Find where the given text appears and provide that cell's center as [x, y] coordinate. 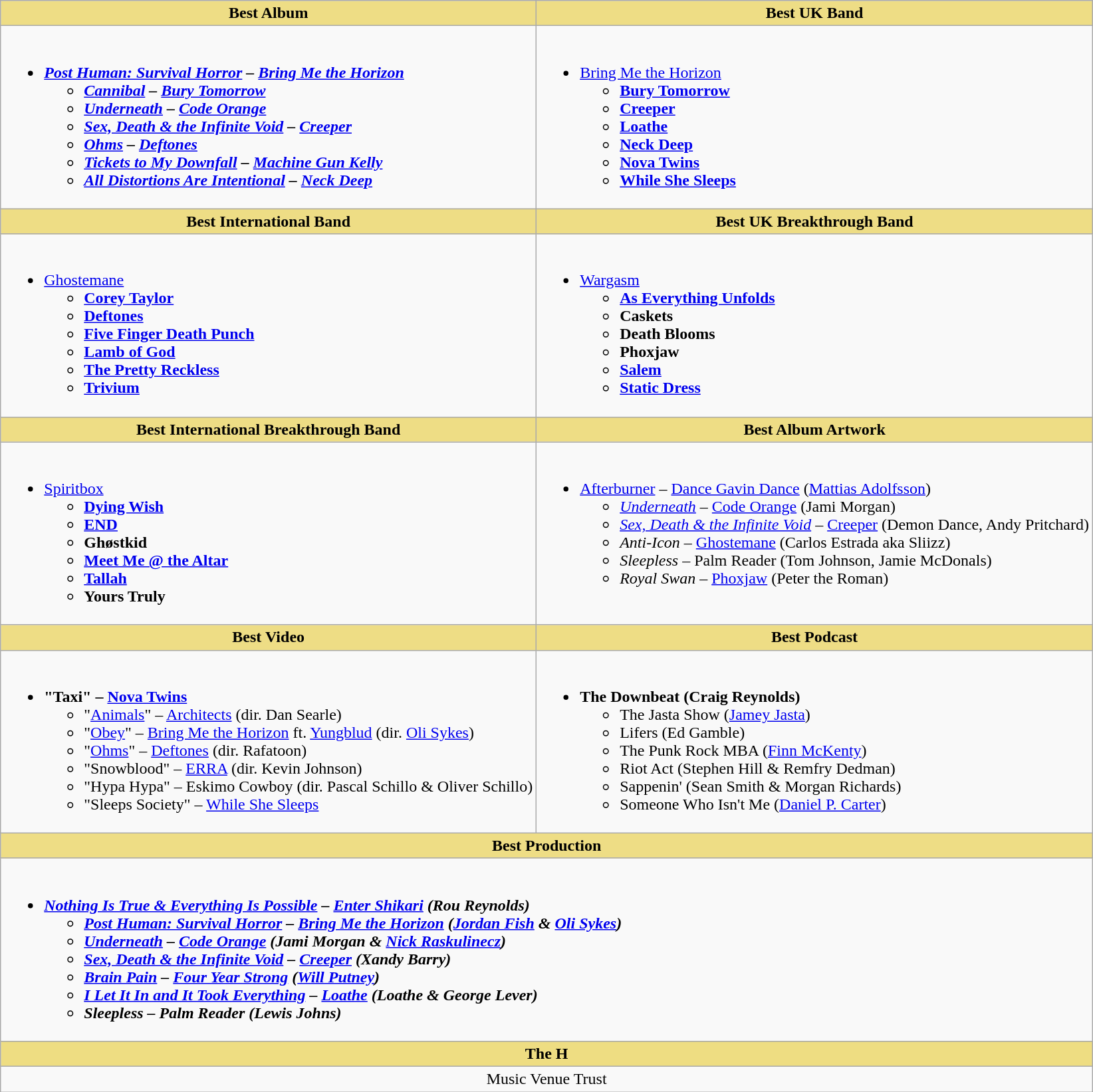
WargasmAs Everything UnfoldsCasketsDeath BloomsPhoxjawSalemStatic Dress [815, 326]
SpiritboxDying WishENDGhøstkidMeet Me @ the AltarTallahYours Truly [269, 533]
Bring Me the HorizonBury TomorrowCreeperLoatheNeck DeepNova TwinsWhile She Sleeps [815, 117]
Best Production [546, 845]
Best International Band [269, 221]
Best Podcast [815, 637]
GhostemaneCorey TaylorDeftonesFive Finger Death PunchLamb of GodThe Pretty RecklessTrivium [269, 326]
Best Video [269, 637]
Best Album Artwork [815, 429]
Best UK Breakthrough Band [815, 221]
Best UK Band [815, 13]
Best International Breakthrough Band [269, 429]
The H [546, 1053]
Music Venue Trust [546, 1079]
Best Album [269, 13]
